Return the [X, Y] coordinate for the center point of the cell that contains the specified text.  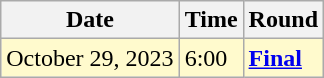
6:00 [211, 58]
Time [211, 20]
Round [283, 20]
Date [90, 20]
October 29, 2023 [90, 58]
Final [283, 58]
